Identify which cell holds the provided text, then report its [X, Y] central coordinate. 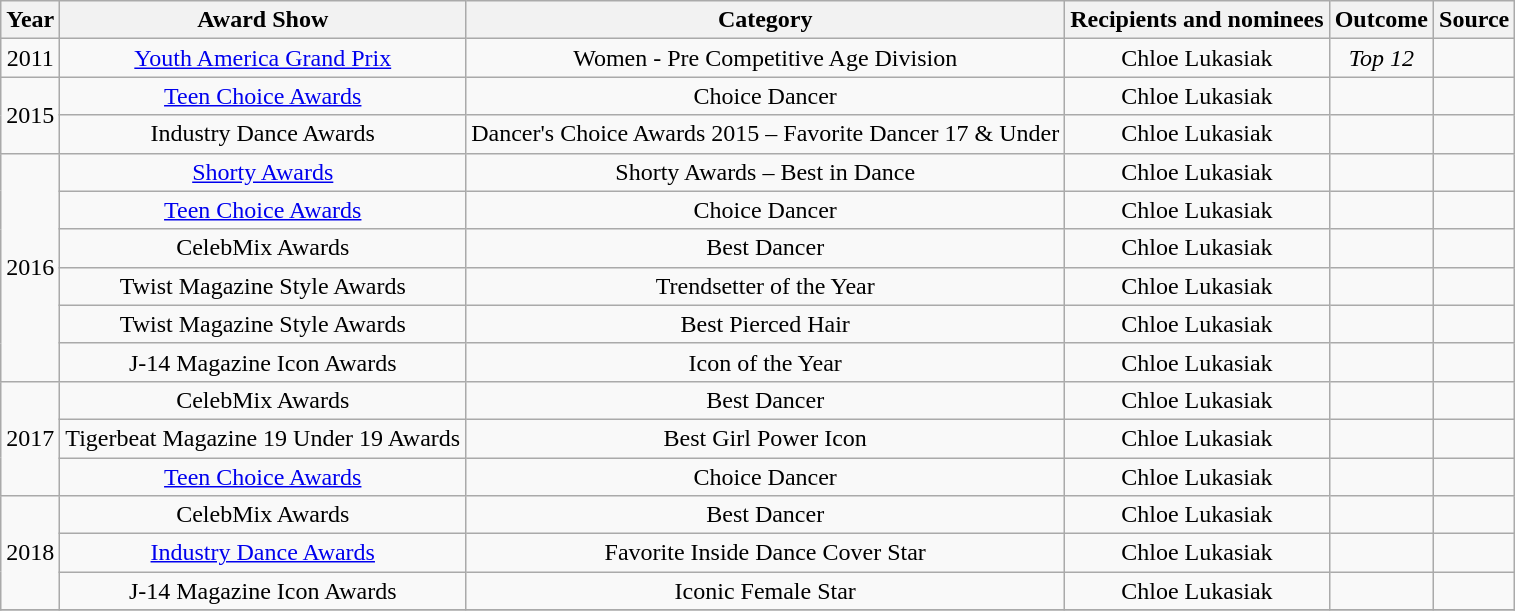
Best Pierced Hair [766, 324]
Outcome [1381, 20]
Tigerbeat Magazine 19 Under 19 Awards [263, 438]
Icon of the Year [766, 362]
Category [766, 20]
Recipients and nominees [1197, 20]
2018 [30, 553]
Best Girl Power Icon [766, 438]
Top 12 [1381, 58]
Trendsetter of the Year [766, 286]
2011 [30, 58]
Favorite Inside Dance Cover Star [766, 553]
Youth America Grand Prix [263, 58]
Year [30, 20]
Award Show [263, 20]
Shorty Awards [263, 172]
2016 [30, 267]
Source [1474, 20]
2017 [30, 438]
2015 [30, 115]
Shorty Awards – Best in Dance [766, 172]
Dancer's Choice Awards 2015 – Favorite Dancer 17 & Under [766, 134]
Women - Pre Competitive Age Division [766, 58]
Iconic Female Star [766, 591]
